Return [x, y] of the center of cell containing provided text 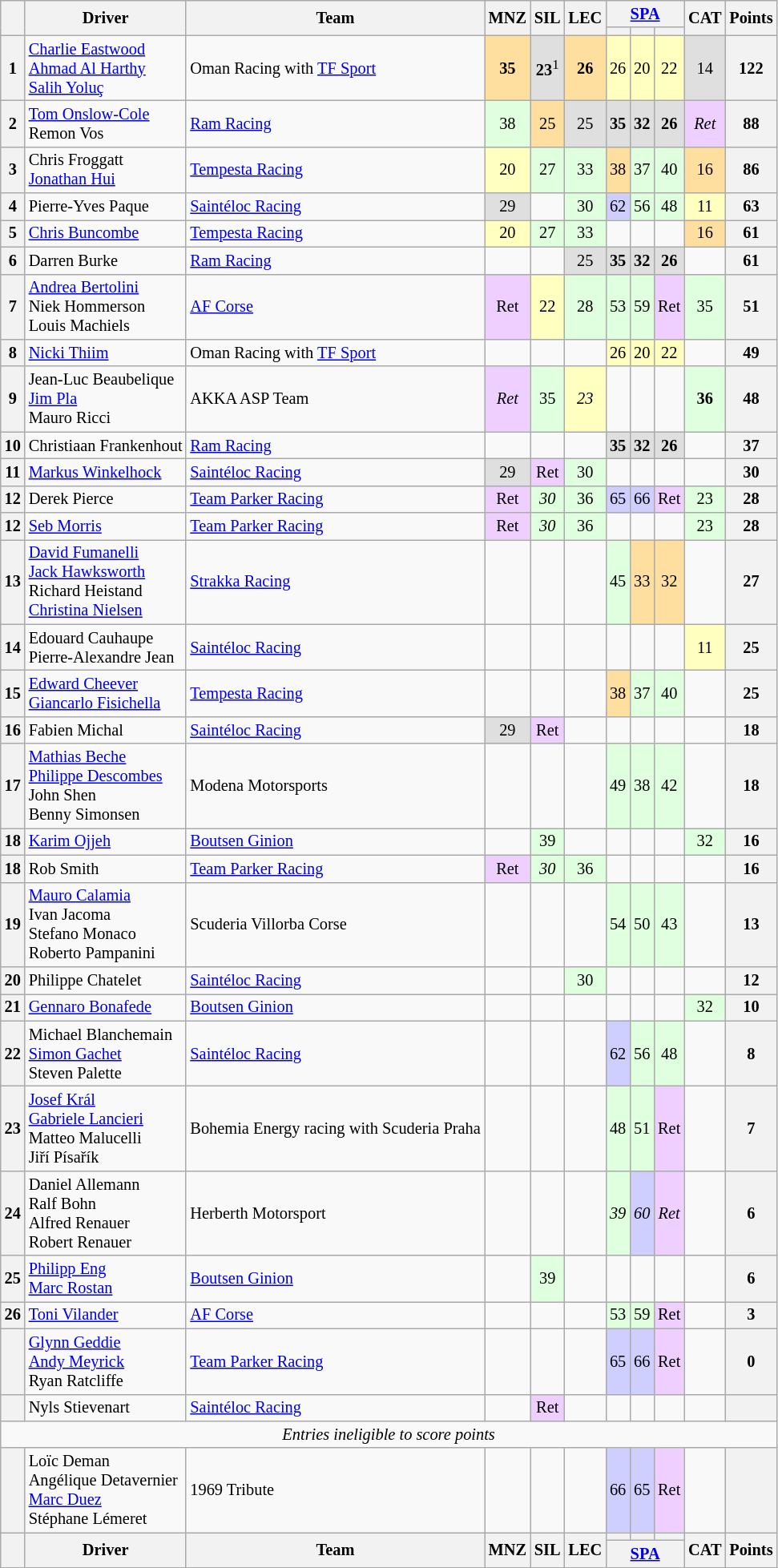
Glynn Geddie Andy Meyrick Ryan Ratcliffe [106, 1361]
Derek Pierce [106, 499]
Charlie Eastwood Ahmad Al Harthy Salih Yoluç [106, 68]
Fabien Michal [106, 730]
Karim Ojjeh [106, 841]
Pierre-Yves Paque [106, 207]
Philippe Chatelet [106, 980]
Rob Smith [106, 869]
Strakka Racing [335, 582]
17 [13, 786]
Herberth Motorsport [335, 1213]
Entries ineligible to score points [389, 1434]
50 [642, 925]
1969 Tribute [335, 1490]
Edward Cheever Giancarlo Fisichella [106, 693]
Mathias Beche Philippe Descombes John Shen Benny Simonsen [106, 786]
Nicki Thiim [106, 353]
Tom Onslow-Cole Remon Vos [106, 123]
88 [751, 123]
Mauro Calamia Ivan Jacoma Stefano Monaco Roberto Pampanini [106, 925]
Andrea Bertolini Niek Hommerson Louis Machiels [106, 307]
15 [13, 693]
Scuderia Villorba Corse [335, 925]
AKKA ASP Team [335, 399]
Bohemia Energy racing with Scuderia Praha [335, 1128]
Josef Král Gabriele Lancieri Matteo Malucelli Jiří Písařík [106, 1128]
Christiaan Frankenhout [106, 445]
54 [618, 925]
24 [13, 1213]
Chris Buncombe [106, 233]
0 [751, 1361]
Nyls Stievenart [106, 1408]
Edouard Cauhaupe Pierre-Alexandre Jean [106, 647]
Markus Winkelhock [106, 472]
86 [751, 170]
Loïc Deman Angélique Detavernier Marc Duez Stéphane Lémeret [106, 1490]
45 [618, 582]
43 [669, 925]
Gennaro Bonafede [106, 1007]
122 [751, 68]
21 [13, 1007]
Chris Froggatt Jonathan Hui [106, 170]
2 [13, 123]
231 [548, 68]
1 [13, 68]
Michael Blanchemain Simon Gachet Steven Palette [106, 1054]
5 [13, 233]
Toni Vilander [106, 1315]
42 [669, 786]
9 [13, 399]
Darren Burke [106, 260]
Seb Morris [106, 526]
Daniel Allemann Ralf Bohn Alfred Renauer Robert Renauer [106, 1213]
Modena Motorsports [335, 786]
63 [751, 207]
4 [13, 207]
Jean-Luc Beaubelique Jim Pla Mauro Ricci [106, 399]
Philipp Eng Marc Rostan [106, 1279]
60 [642, 1213]
David Fumanelli Jack Hawksworth Richard Heistand Christina Nielsen [106, 582]
19 [13, 925]
